Find where the given text appears and provide that cell's center as (X, Y) coordinate. 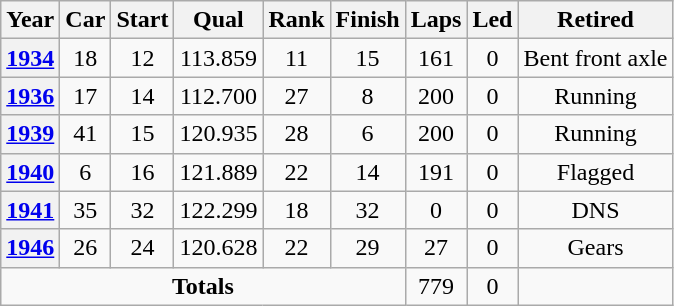
Bent front axle (596, 58)
35 (86, 210)
29 (368, 248)
Laps (436, 20)
Rank (296, 20)
Start (142, 20)
8 (368, 96)
1946 (30, 248)
779 (436, 286)
1939 (30, 134)
Year (30, 20)
41 (86, 134)
191 (436, 172)
113.859 (218, 58)
11 (296, 58)
Finish (368, 20)
Qual (218, 20)
Totals (203, 286)
122.299 (218, 210)
DNS (596, 210)
17 (86, 96)
Led (492, 20)
16 (142, 172)
1936 (30, 96)
Car (86, 20)
Flagged (596, 172)
1941 (30, 210)
1940 (30, 172)
120.628 (218, 248)
Retired (596, 20)
24 (142, 248)
26 (86, 248)
112.700 (218, 96)
1934 (30, 58)
12 (142, 58)
161 (436, 58)
120.935 (218, 134)
Gears (596, 248)
121.889 (218, 172)
28 (296, 134)
